Provide the (x, y) coordinate of the cell's center where the given text is located.  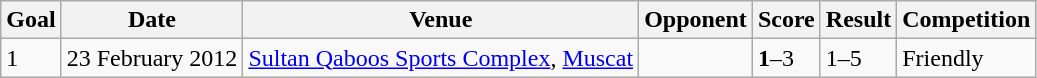
1–5 (858, 58)
Sultan Qaboos Sports Complex, Muscat (441, 58)
Date (152, 20)
1 (31, 58)
Competition (966, 20)
Score (786, 20)
Goal (31, 20)
1–3 (786, 58)
Friendly (966, 58)
Result (858, 20)
23 February 2012 (152, 58)
Opponent (696, 20)
Venue (441, 20)
